Scan for the cell matching the given text and deliver its (x, y) coordinate at center. 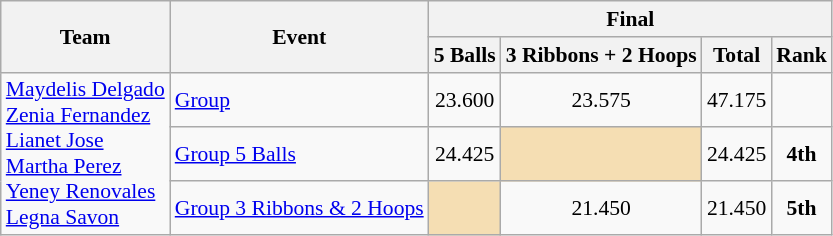
Maydelis DelgadoZenia FernandezLianet JoseMartha PerezYeney RenovalesLegna Savon (86, 154)
Rank (802, 55)
3 Ribbons + 2 Hoops (602, 55)
23.575 (602, 99)
Final (630, 19)
5th (802, 208)
Group 5 Balls (300, 154)
Total (736, 55)
23.600 (465, 99)
5 Balls (465, 55)
Group (300, 99)
Team (86, 36)
4th (802, 154)
Group 3 Ribbons & 2 Hoops (300, 208)
47.175 (736, 99)
Event (300, 36)
